Detect which cell encompasses the target text, then output its [x, y] center coordinate. 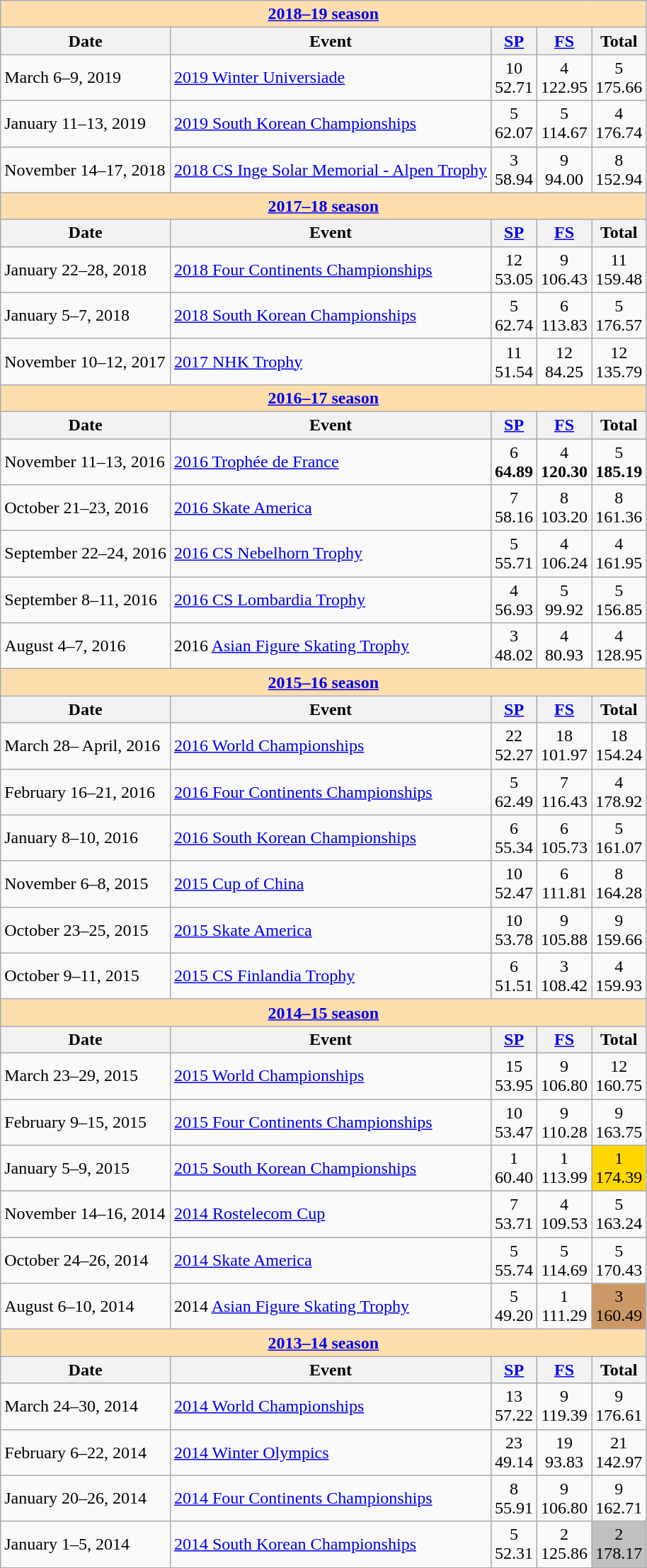
10 52.71 [514, 78]
November 14–17, 2018 [86, 170]
22 52.27 [514, 746]
7 53.71 [514, 1215]
5 62.74 [514, 316]
3 160.49 [619, 1307]
6 105.73 [565, 838]
2016 Four Continents Championships [330, 791]
4 178.92 [619, 791]
2016 World Championships [330, 746]
March 28– April, 2016 [86, 746]
1 111.29 [565, 1307]
10 52.47 [514, 883]
January 22–28, 2018 [86, 269]
October 9–11, 2015 [86, 975]
2014–15 season [323, 1012]
August 4–7, 2016 [86, 646]
2015–16 season [323, 682]
2018 Four Continents Championships [330, 269]
5 55.71 [514, 554]
23 49.14 [514, 1453]
4 80.93 [565, 646]
2014 Four Continents Championships [330, 1498]
September 8–11, 2016 [86, 600]
2015 South Korean Championships [330, 1168]
10 53.78 [514, 930]
10 53.47 [514, 1121]
6 113.83 [565, 316]
January 20–26, 2014 [86, 1498]
5 55.74 [514, 1260]
5 185.19 [619, 462]
2017–18 season [323, 206]
2016 CS Lombardia Trophy [330, 600]
5 99.92 [565, 600]
2014 South Korean Championships [330, 1545]
November 10–12, 2017 [86, 361]
2016–17 season [323, 398]
12 53.05 [514, 269]
21 142.97 [619, 1453]
2014 Asian Figure Skating Trophy [330, 1307]
2016 CS Nebelhorn Trophy [330, 554]
12 84.25 [565, 361]
October 23–25, 2015 [86, 930]
9 119.39 [565, 1406]
5 170.43 [619, 1260]
2018 CS Inge Solar Memorial - Alpen Trophy [330, 170]
4 161.95 [619, 554]
3 48.02 [514, 646]
12 135.79 [619, 361]
March 23–29, 2015 [86, 1076]
1 113.99 [565, 1168]
February 16–21, 2016 [86, 791]
February 6–22, 2014 [86, 1453]
November 6–8, 2015 [86, 883]
5 62.49 [514, 791]
7 58.16 [514, 508]
2016 Asian Figure Skating Trophy [330, 646]
6 51.51 [514, 975]
4 120.30 [565, 462]
18 154.24 [619, 746]
9 163.75 [619, 1121]
September 22–24, 2016 [86, 554]
2014 Skate America [330, 1260]
4 128.95 [619, 646]
2016 Trophée de France [330, 462]
13 57.22 [514, 1406]
March 24–30, 2014 [86, 1406]
5 161.07 [619, 838]
2 178.17 [619, 1545]
5 114.67 [565, 123]
6 64.89 [514, 462]
9 159.66 [619, 930]
8 55.91 [514, 1498]
5 175.66 [619, 78]
5 52.31 [514, 1545]
2015 CS Finlandia Trophy [330, 975]
2015 Cup of China [330, 883]
2018 South Korean Championships [330, 316]
4 159.93 [619, 975]
2013–14 season [323, 1343]
October 21–23, 2016 [86, 508]
5 62.07 [514, 123]
2 125.86 [565, 1545]
November 14–16, 2014 [86, 1215]
6 111.81 [565, 883]
9 106.43 [565, 269]
9 162.71 [619, 1498]
2015 Skate America [330, 930]
2016 South Korean Championships [330, 838]
19 93.83 [565, 1453]
2018–19 season [323, 14]
12 160.75 [619, 1076]
9 110.28 [565, 1121]
4 176.74 [619, 123]
5 156.85 [619, 600]
January 8–10, 2016 [86, 838]
August 6–10, 2014 [86, 1307]
4 109.53 [565, 1215]
4 122.95 [565, 78]
2019 South Korean Championships [330, 123]
1 174.39 [619, 1168]
2015 Four Continents Championships [330, 1121]
9 176.61 [619, 1406]
November 11–13, 2016 [86, 462]
2016 Skate America [330, 508]
January 1–5, 2014 [86, 1545]
2019 Winter Universiade [330, 78]
5 176.57 [619, 316]
5 163.24 [619, 1215]
15 53.95 [514, 1076]
2014 Winter Olympics [330, 1453]
3 58.94 [514, 170]
6 55.34 [514, 838]
4 106.24 [565, 554]
9 105.88 [565, 930]
2017 NHK Trophy [330, 361]
2015 World Championships [330, 1076]
8 161.36 [619, 508]
2014 Rostelecom Cup [330, 1215]
March 6–9, 2019 [86, 78]
11 159.48 [619, 269]
11 51.54 [514, 361]
2014 World Championships [330, 1406]
3 108.42 [565, 975]
5 114.69 [565, 1260]
4 56.93 [514, 600]
1 60.40 [514, 1168]
February 9–15, 2015 [86, 1121]
January 11–13, 2019 [86, 123]
9 94.00 [565, 170]
8 152.94 [619, 170]
8 164.28 [619, 883]
7 116.43 [565, 791]
8 103.20 [565, 508]
January 5–9, 2015 [86, 1168]
5 49.20 [514, 1307]
October 24–26, 2014 [86, 1260]
January 5–7, 2018 [86, 316]
18 101.97 [565, 746]
